Pinpoint the cell where the given text exists, returning its (X, Y) midpoint coordinate. 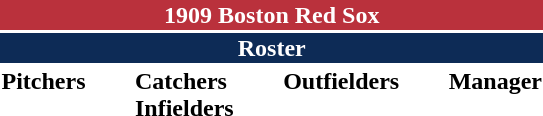
Roster (272, 48)
1909 Boston Red Sox (272, 15)
